For the text-containing cell, return its midpoint in (X, Y) coordinate format. 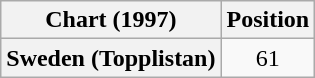
Sweden (Topplistan) (111, 58)
61 (268, 58)
Chart (1997) (111, 20)
Position (268, 20)
